Return the (X, Y) coordinate for the center point of the cell that contains the specified text.  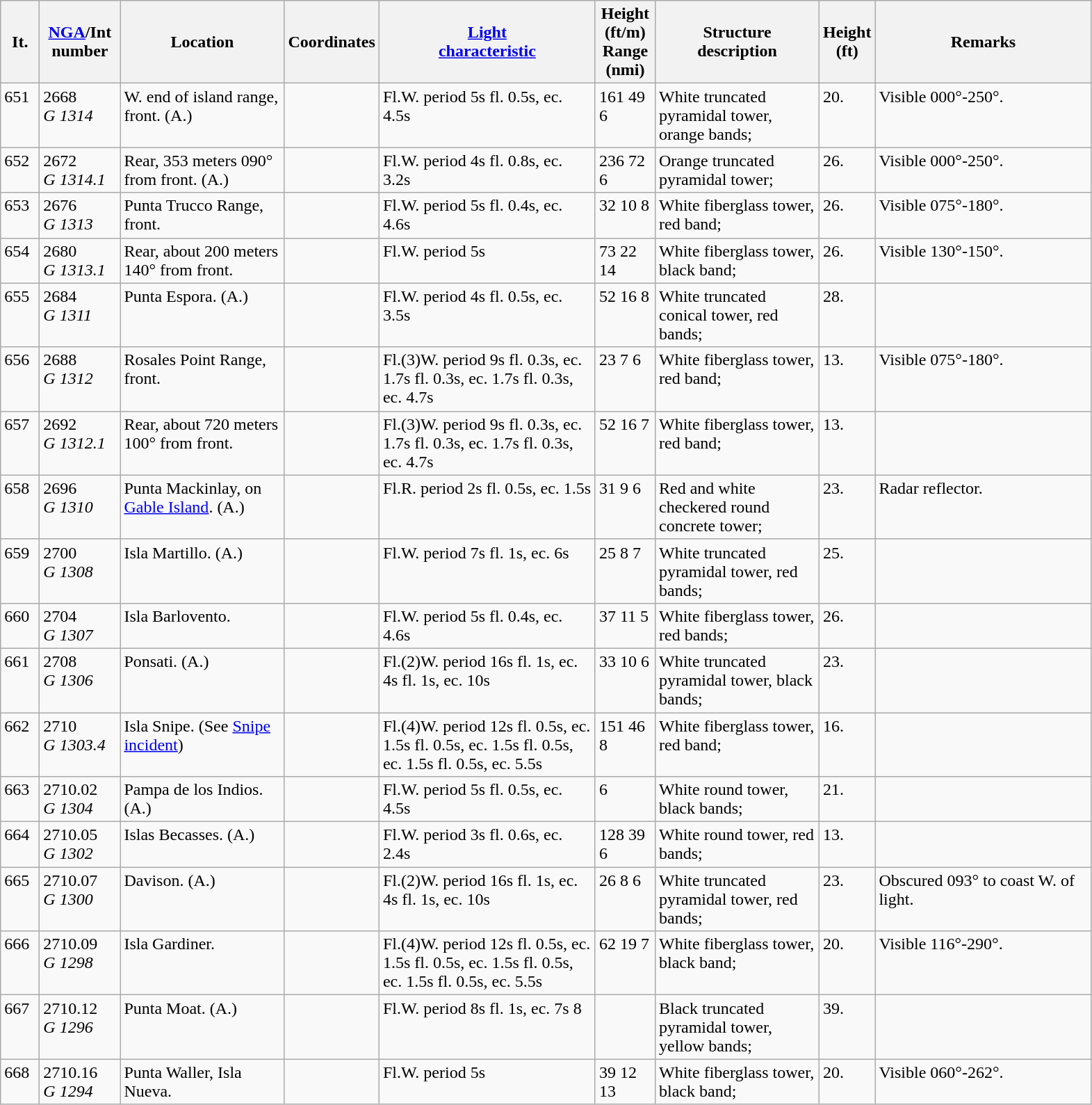
655 (20, 315)
667 (20, 1027)
Visible 060°-262°. (983, 1082)
653 (20, 216)
NGA/Intnumber (80, 42)
White round tower, red bands; (737, 844)
665 (20, 899)
33 10 6 (625, 680)
White truncated conical tower, red bands; (737, 315)
Ponsati. (A.) (202, 680)
Pampa de los Indios. (A.) (202, 800)
Punta Mackinlay, on Gable Island. (A.) (202, 507)
236 72 6 (625, 170)
Remarks (983, 42)
664 (20, 844)
Fl.W. period 3s fl. 0.6s, ec. 2.4s (487, 844)
657 (20, 443)
2668G 1314 (80, 115)
Fl.W. period 7s fl. 1s, ec. 6s (487, 571)
Davison. (A.) (202, 899)
Height (ft/m)Range (nmi) (625, 42)
Isla Barlovento. (202, 626)
Punta Espora. (A.) (202, 315)
660 (20, 626)
White fiberglass tower, red bands; (737, 626)
Fl.W. period 8s fl. 1s, ec. 7s 8 (487, 1027)
Isla Gardiner. (202, 963)
Visible 130°-150°. (983, 260)
2700G 1308 (80, 571)
2710.16G 1294 (80, 1082)
2710.02G 1304 (80, 800)
654 (20, 260)
52 16 8 (625, 315)
Red and white checkered round concrete tower; (737, 507)
2710.12G 1296 (80, 1027)
31 9 6 (625, 507)
52 16 7 (625, 443)
656 (20, 379)
668 (20, 1082)
Rear, 353 meters 090° from front. (A.) (202, 170)
62 19 7 (625, 963)
Isla Martillo. (A.) (202, 571)
Fl.R. period 2s fl. 0.5s, ec. 1.5s (487, 507)
2680G 1313.1 (80, 260)
2688G 1312 (80, 379)
661 (20, 680)
Visible 116°-290°. (983, 963)
2710G 1303.4 (80, 744)
663 (20, 800)
Black truncated pyramidal tower, yellow bands; (737, 1027)
Fl.W. period 4s fl. 0.5s, ec. 3.5s (487, 315)
21. (847, 800)
2676G 1313 (80, 216)
W. end of island range, front. (A.) (202, 115)
Punta Trucco Range, front. (202, 216)
652 (20, 170)
659 (20, 571)
Rosales Point Range, front. (202, 379)
26 8 6 (625, 899)
Fl.W. period 4s fl. 0.8s, ec. 3.2s (487, 170)
2704G 1307 (80, 626)
White truncated pyramidal tower, orange bands; (737, 115)
37 11 5 (625, 626)
Punta Moat. (A.) (202, 1027)
32 10 8 (625, 216)
2692G 1312.1 (80, 443)
White round tower, black bands; (737, 800)
6 (625, 800)
Radar reflector. (983, 507)
Structuredescription (737, 42)
39. (847, 1027)
Lightcharacteristic (487, 42)
2710.07G 1300 (80, 899)
28. (847, 315)
2696G 1310 (80, 507)
Islas Becasses. (A.) (202, 844)
73 22 14 (625, 260)
White truncated pyramidal tower, black bands; (737, 680)
Isla Snipe. (See Snipe incident) (202, 744)
2684G 1311 (80, 315)
25. (847, 571)
658 (20, 507)
2710.05G 1302 (80, 844)
2672G 1314.1 (80, 170)
Coordinates (332, 42)
23 7 6 (625, 379)
128 39 6 (625, 844)
It. (20, 42)
Rear, about 720 meters 100° from front. (202, 443)
Rear, about 200 meters 140° from front. (202, 260)
151 46 8 (625, 744)
25 8 7 (625, 571)
Obscured 093° to coast W. of light. (983, 899)
651 (20, 115)
39 12 13 (625, 1082)
16. (847, 744)
2708G 1306 (80, 680)
Orange truncated pyramidal tower; (737, 170)
2710.09G 1298 (80, 963)
Height (ft) (847, 42)
666 (20, 963)
Location (202, 42)
161 49 6 (625, 115)
662 (20, 744)
Punta Waller, Isla Nueva. (202, 1082)
